Output the [x, y] coordinate of the center of the cell containing the given text.  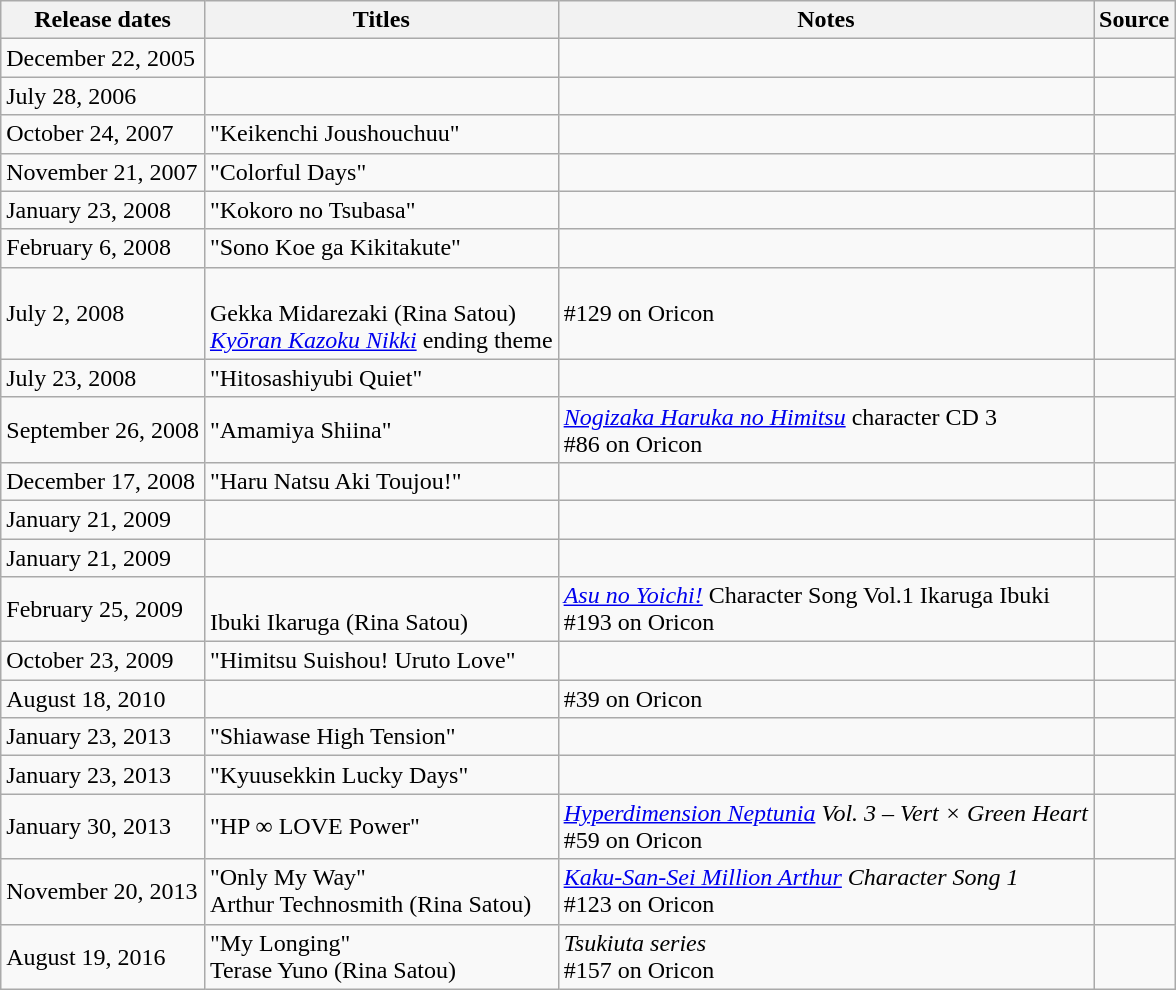
October 23, 2009 [103, 661]
February 25, 2009 [103, 610]
November 20, 2013 [103, 892]
February 6, 2008 [103, 248]
#129 on Oricon [826, 313]
Asu no Yoichi! Character Song Vol.1 Ikaruga Ibuki#193 on Oricon [826, 610]
July 28, 2006 [103, 96]
"Kyuusekkin Lucky Days" [381, 775]
Source [1134, 20]
January 23, 2008 [103, 210]
Gekka Midarezaki (Rina Satou)Kyōran Kazoku Nikki ending theme [381, 313]
Kaku-San-Sei Million Arthur Character Song 1#123 on Oricon [826, 892]
November 21, 2007 [103, 172]
#39 on Oricon [826, 699]
October 24, 2007 [103, 134]
December 22, 2005 [103, 58]
July 23, 2008 [103, 378]
Ibuki Ikaruga (Rina Satou) [381, 610]
"Colorful Days" [381, 172]
"Himitsu Suishou! Uruto Love" [381, 661]
Tsukiuta series#157 on Oricon [826, 956]
Nogizaka Haruka no Himitsu character CD 3#86 on Oricon [826, 430]
"Haru Natsu Aki Toujou!" [381, 481]
"Hitosashiyubi Quiet" [381, 378]
"My Longing"Terase Yuno (Rina Satou) [381, 956]
Titles [381, 20]
August 19, 2016 [103, 956]
Notes [826, 20]
July 2, 2008 [103, 313]
"Keikenchi Joushouchuu" [381, 134]
Hyperdimension Neptunia Vol. 3 – Vert × Green Heart#59 on Oricon [826, 826]
"Kokoro no Tsubasa" [381, 210]
December 17, 2008 [103, 481]
September 26, 2008 [103, 430]
"Sono Koe ga Kikitakute" [381, 248]
"Shiawase High Tension" [381, 737]
"Only My Way"Arthur Technosmith (Rina Satou) [381, 892]
"Amamiya Shiina" [381, 430]
August 18, 2010 [103, 699]
"HP ∞ LOVE Power" [381, 826]
Release dates [103, 20]
January 30, 2013 [103, 826]
